Identify which cell holds the provided text, then report its (X, Y) central coordinate. 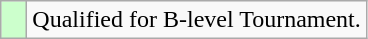
Qualified for B-level Tournament. (197, 20)
